Return (x, y) of the center of cell containing provided text 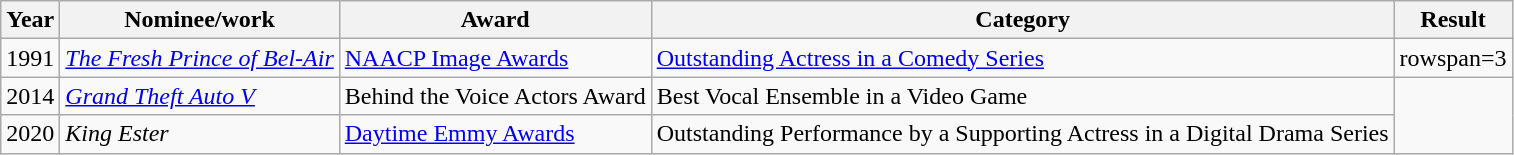
King Ester (200, 134)
rowspan=3 (1453, 58)
2014 (30, 96)
The Fresh Prince of Bel-Air (200, 58)
NAACP Image Awards (495, 58)
Year (30, 20)
Grand Theft Auto V (200, 96)
Result (1453, 20)
Behind the Voice Actors Award (495, 96)
Outstanding Actress in a Comedy Series (1022, 58)
Daytime Emmy Awards (495, 134)
Best Vocal Ensemble in a Video Game (1022, 96)
Nominee/work (200, 20)
Category (1022, 20)
1991 (30, 58)
Award (495, 20)
2020 (30, 134)
Outstanding Performance by a Supporting Actress in a Digital Drama Series (1022, 134)
